Return the [x, y] coordinate for the center point of the cell that contains the specified text.  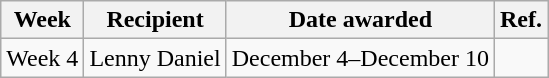
Date awarded [360, 20]
Week [42, 20]
Recipient [155, 20]
Week 4 [42, 58]
December 4–December 10 [360, 58]
Lenny Daniel [155, 58]
Ref. [520, 20]
